Find where the given text appears and provide that cell's center as (x, y) coordinate. 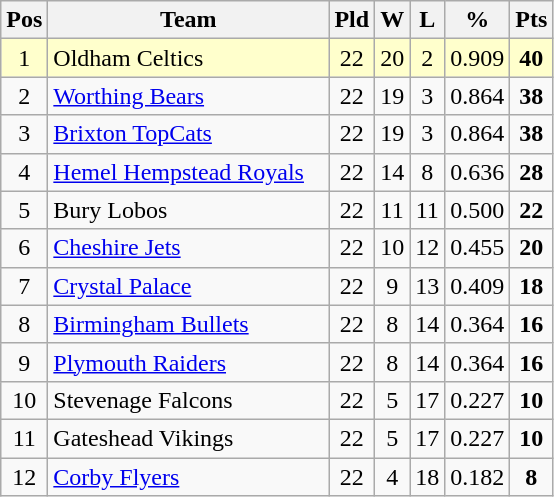
Brixton TopCats (188, 134)
Crystal Palace (188, 286)
28 (532, 172)
Pos (24, 20)
Team (188, 20)
0.909 (478, 58)
Hemel Hempstead Royals (188, 172)
L (428, 20)
40 (532, 58)
Plymouth Raiders (188, 362)
Worthing Bears (188, 96)
Pld (352, 20)
0.636 (478, 172)
6 (24, 248)
Oldham Celtics (188, 58)
1 (24, 58)
Bury Lobos (188, 210)
7 (24, 286)
0.500 (478, 210)
13 (428, 286)
% (478, 20)
Corby Flyers (188, 477)
W (392, 20)
Stevenage Falcons (188, 400)
0.409 (478, 286)
Birmingham Bullets (188, 324)
0.455 (478, 248)
Cheshire Jets (188, 248)
Pts (532, 20)
Gateshead Vikings (188, 438)
0.182 (478, 477)
